Identify which cell holds the provided text, then report its [x, y] central coordinate. 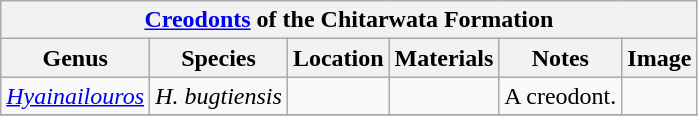
Creodonts of the Chitarwata Formation [349, 20]
Image [660, 58]
Genus [76, 58]
Notes [560, 58]
Species [219, 58]
Location [338, 58]
A creodont. [560, 96]
H. bugtiensis [219, 96]
Hyainailouros [76, 96]
Materials [444, 58]
